Extract the [X, Y] coordinate from the center of the cell holding the provided text.  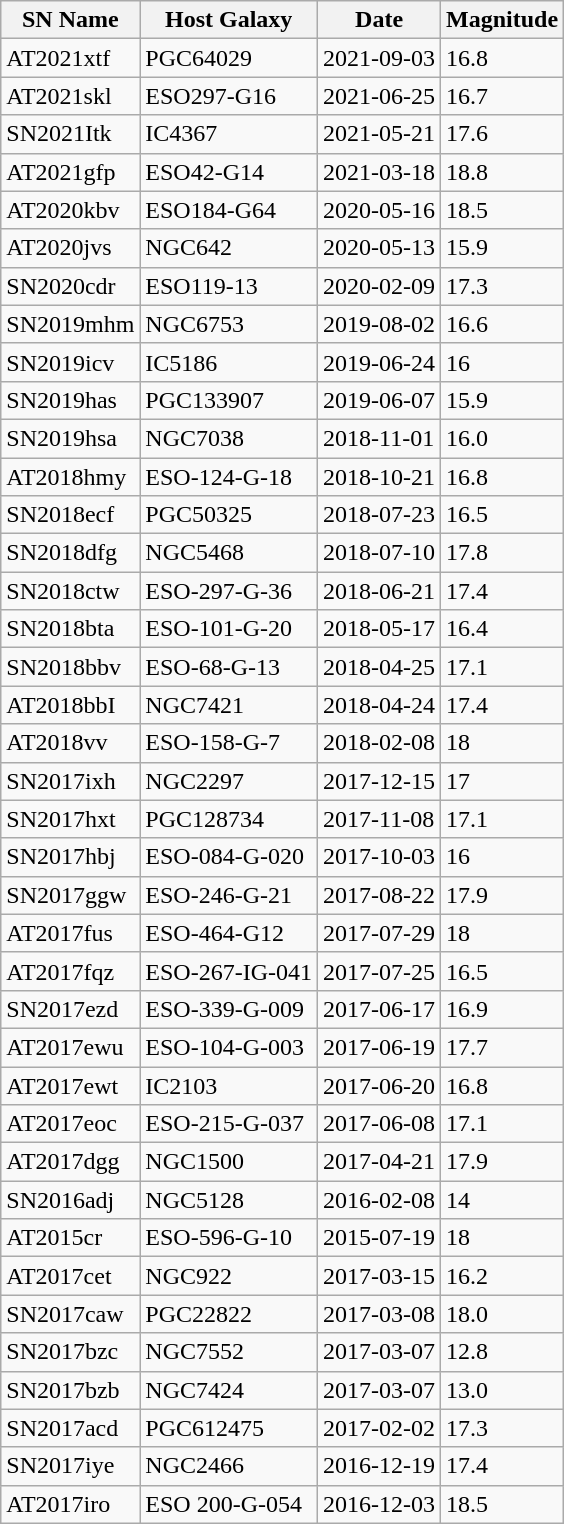
Date [380, 20]
16.4 [502, 629]
17.7 [502, 1047]
IC2103 [229, 1085]
AT2017eoc [70, 1124]
AT2021gfp [70, 172]
18.0 [502, 1314]
2020-05-13 [380, 248]
SN2018bta [70, 629]
2021-05-21 [380, 134]
AT2018hmy [70, 477]
2017-06-19 [380, 1047]
SN2017hbj [70, 857]
SN2017ezd [70, 1009]
14 [502, 1200]
ESO-104-G-003 [229, 1047]
NGC642 [229, 248]
2016-12-19 [380, 1466]
2017-03-08 [380, 1314]
ESO119-13 [229, 286]
Host Galaxy [229, 20]
ESO-158-G-7 [229, 743]
ESO-246-G-21 [229, 895]
ESO42-G14 [229, 172]
ESO-124-G-18 [229, 477]
17 [502, 781]
2019-08-02 [380, 324]
SN2017bzb [70, 1390]
2018-07-10 [380, 553]
NGC5468 [229, 553]
2021-09-03 [380, 58]
2016-02-08 [380, 1200]
2018-11-01 [380, 438]
2018-10-21 [380, 477]
2018-06-21 [380, 591]
AT2017ewt [70, 1085]
PGC128734 [229, 819]
NGC5128 [229, 1200]
2017-07-25 [380, 971]
2017-08-22 [380, 895]
2018-04-24 [380, 705]
AT2017fqz [70, 971]
NGC922 [229, 1276]
ESO-464-G12 [229, 933]
SN2020cdr [70, 286]
2021-03-18 [380, 172]
NGC7038 [229, 438]
PGC50325 [229, 515]
AT2015cr [70, 1238]
PGC22822 [229, 1314]
ESO184-G64 [229, 210]
ESO 200-G-054 [229, 1504]
NGC2297 [229, 781]
ESO-596-G-10 [229, 1238]
ESO-101-G-20 [229, 629]
2017-06-08 [380, 1124]
2019-06-07 [380, 400]
SN2019mhm [70, 324]
2018-05-17 [380, 629]
IC5186 [229, 362]
ESO-339-G-009 [229, 1009]
2016-12-03 [380, 1504]
2021-06-25 [380, 96]
ESO297-G16 [229, 96]
16.7 [502, 96]
PGC133907 [229, 400]
16.2 [502, 1276]
2018-07-23 [380, 515]
PGC64029 [229, 58]
2018-04-25 [380, 667]
NGC2466 [229, 1466]
PGC612475 [229, 1428]
2020-02-09 [380, 286]
SN2019icv [70, 362]
2017-12-15 [380, 781]
16.6 [502, 324]
2019-06-24 [380, 362]
SN2017ixh [70, 781]
12.8 [502, 1352]
AT2017cet [70, 1276]
17.8 [502, 553]
2015-07-19 [380, 1238]
Magnitude [502, 20]
ESO-267-IG-041 [229, 971]
SN2017bzc [70, 1352]
SN2017ggw [70, 895]
AT2017iro [70, 1504]
2017-06-17 [380, 1009]
SN2018ecf [70, 515]
AT2017dgg [70, 1162]
AT2018bbI [70, 705]
AT2021xtf [70, 58]
17.6 [502, 134]
AT2020jvs [70, 248]
2020-05-16 [380, 210]
AT2021skl [70, 96]
NGC7424 [229, 1390]
ESO-297-G-36 [229, 591]
AT2017ewu [70, 1047]
SN2019has [70, 400]
SN Name [70, 20]
16.9 [502, 1009]
NGC7552 [229, 1352]
SN2017iye [70, 1466]
2017-10-03 [380, 857]
NGC1500 [229, 1162]
2017-11-08 [380, 819]
ESO-68-G-13 [229, 667]
SN2018dfg [70, 553]
IC4367 [229, 134]
SN2017caw [70, 1314]
SN2017acd [70, 1428]
SN2017hxt [70, 819]
2017-02-02 [380, 1428]
SN2021Itk [70, 134]
2017-04-21 [380, 1162]
NGC7421 [229, 705]
2018-02-08 [380, 743]
NGC6753 [229, 324]
ESO-215-G-037 [229, 1124]
SN2016adj [70, 1200]
16.0 [502, 438]
SN2018bbv [70, 667]
ESO-084-G-020 [229, 857]
AT2020kbv [70, 210]
AT2018vv [70, 743]
AT2017fus [70, 933]
2017-07-29 [380, 933]
18.8 [502, 172]
2017-03-15 [380, 1276]
2017-06-20 [380, 1085]
13.0 [502, 1390]
SN2018ctw [70, 591]
SN2019hsa [70, 438]
